Search for the cell housing the specified text and yield its (x, y) center coordinate. 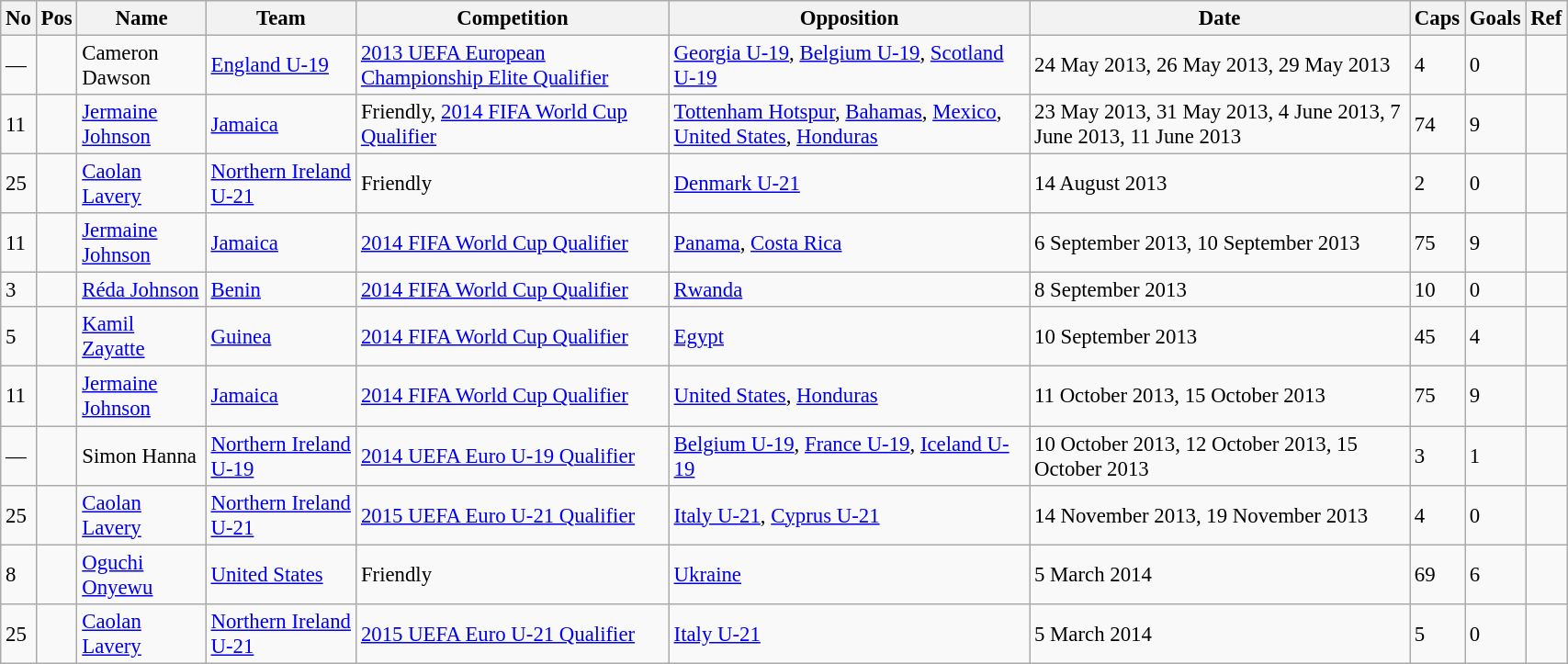
Caps (1438, 18)
14 August 2013 (1220, 184)
Panama, Costa Rica (849, 242)
Tottenham Hotspur, Bahamas, Mexico, United States, Honduras (849, 125)
2013 UEFA European Championship Elite Qualifier (513, 66)
69 (1438, 575)
24 May 2013, 26 May 2013, 29 May 2013 (1220, 66)
45 (1438, 336)
Kamil Zayatte (141, 336)
Northern Ireland U-19 (281, 456)
United States, Honduras (849, 397)
2 (1438, 184)
Benin (281, 290)
8 (18, 575)
10 (1438, 290)
Oguchi Onyewu (141, 575)
74 (1438, 125)
Date (1220, 18)
10 October 2013, 12 October 2013, 15 October 2013 (1220, 456)
Team (281, 18)
United States (281, 575)
Goals (1495, 18)
Cameron Dawson (141, 66)
No (18, 18)
6 September 2013, 10 September 2013 (1220, 242)
1 (1495, 456)
Simon Hanna (141, 456)
11 October 2013, 15 October 2013 (1220, 397)
Italy U-21, Cyprus U-21 (849, 514)
23 May 2013, 31 May 2013, 4 June 2013, 7 June 2013, 11 June 2013 (1220, 125)
Friendly, 2014 FIFA World Cup Qualifier (513, 125)
2014 UEFA Euro U-19 Qualifier (513, 456)
Egypt (849, 336)
Georgia U-19, Belgium U-19, Scotland U-19 (849, 66)
Pos (57, 18)
10 September 2013 (1220, 336)
Denmark U-21 (849, 184)
6 (1495, 575)
Ref (1547, 18)
Guinea (281, 336)
Belgium U-19, France U-19, Iceland U-19 (849, 456)
Italy U-21 (849, 634)
England U-19 (281, 66)
Opposition (849, 18)
Rwanda (849, 290)
Ukraine (849, 575)
8 September 2013 (1220, 290)
Réda Johnson (141, 290)
Competition (513, 18)
14 November 2013, 19 November 2013 (1220, 514)
Name (141, 18)
